Detect which cell encompasses the target text, then output its (X, Y) center coordinate. 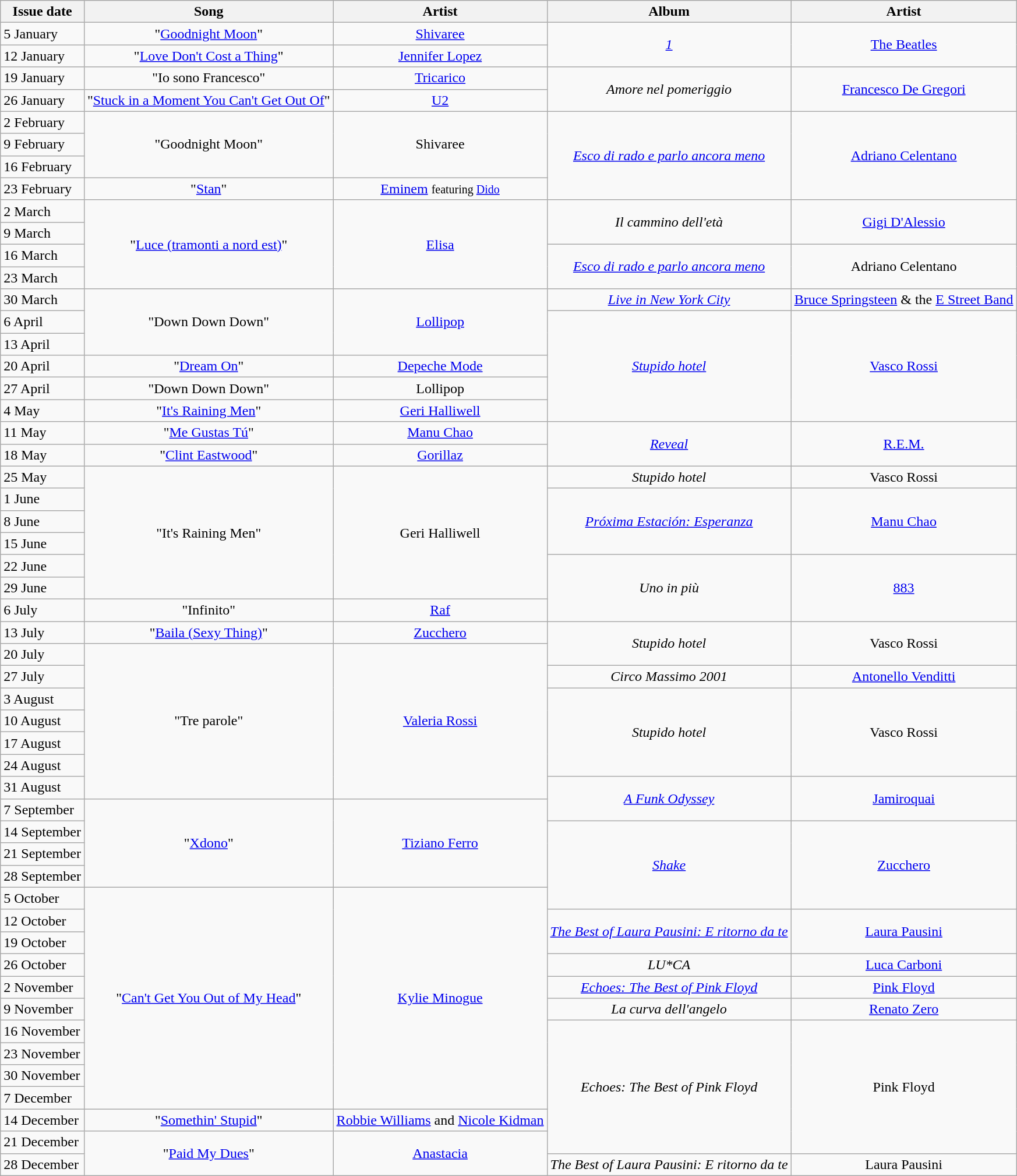
19 October (43, 942)
"Luce (tramonti a nord est)" (209, 244)
20 July (43, 655)
9 February (43, 144)
Luca Carboni (904, 965)
Shake (669, 865)
25 May (43, 477)
11 May (43, 433)
Tricarico (440, 78)
5 January (43, 34)
The Beatles (904, 45)
5 October (43, 898)
2 February (43, 122)
12 October (43, 920)
"Paid My Dues" (209, 1153)
Jamiroquai (904, 799)
Live in New York City (669, 300)
9 November (43, 1009)
"Io sono Francesco" (209, 78)
31 August (43, 787)
Raf (440, 610)
23 February (43, 189)
16 March (43, 255)
15 June (43, 543)
Issue date (43, 12)
"Somethin' Stupid" (209, 1120)
8 June (43, 521)
Jennifer Lopez (440, 56)
23 November (43, 1054)
"Infinito" (209, 610)
Kylie Minogue (440, 998)
14 December (43, 1120)
22 June (43, 566)
"Me Gustas Tú" (209, 433)
Il cammino dell'età (669, 222)
"Love Don't Cost a Thing" (209, 56)
"Xdono" (209, 843)
Elisa (440, 244)
20 April (43, 366)
18 May (43, 455)
6 April (43, 322)
LU*CA (669, 965)
7 December (43, 1098)
Gorillaz (440, 455)
24 August (43, 765)
26 January (43, 100)
Amore nel pomeriggio (669, 89)
Bruce Springsteen & the E Street Band (904, 300)
Valeria Rossi (440, 721)
19 January (43, 78)
Uno in più (669, 588)
27 July (43, 677)
"Can't Get You Out of My Head" (209, 998)
Antonello Venditti (904, 677)
R.E.M. (904, 444)
Robbie Williams and Nicole Kidman (440, 1120)
17 August (43, 743)
13 April (43, 344)
Depeche Mode (440, 366)
29 June (43, 588)
"Baila (Sexy Thing)" (209, 632)
30 November (43, 1076)
30 March (43, 300)
Renato Zero (904, 1009)
883 (904, 588)
Francesco De Gregori (904, 89)
Song (209, 12)
13 July (43, 632)
21 December (43, 1142)
14 September (43, 832)
1 (669, 45)
2 March (43, 211)
16 November (43, 1032)
Eminem featuring Dido (440, 189)
4 May (43, 411)
Gigi D'Alessio (904, 222)
23 March (43, 278)
La curva dell'angelo (669, 1009)
26 October (43, 965)
"Dream On" (209, 366)
28 December (43, 1164)
Album (669, 12)
2 November (43, 987)
"Stan" (209, 189)
Circo Massimo 2001 (669, 677)
21 September (43, 854)
Tiziano Ferro (440, 843)
3 August (43, 699)
Reveal (669, 444)
9 March (43, 233)
U2 (440, 100)
6 July (43, 610)
"Clint Eastwood" (209, 455)
Próxima Estación: Esperanza (669, 521)
16 February (43, 167)
Anastacia (440, 1153)
"Tre parole" (209, 721)
1 June (43, 499)
27 April (43, 389)
10 August (43, 721)
A Funk Odyssey (669, 799)
28 September (43, 876)
12 January (43, 56)
7 September (43, 810)
"Stuck in a Moment You Can't Get Out Of" (209, 100)
